Output the [x, y] coordinate of the center of the cell containing the given text.  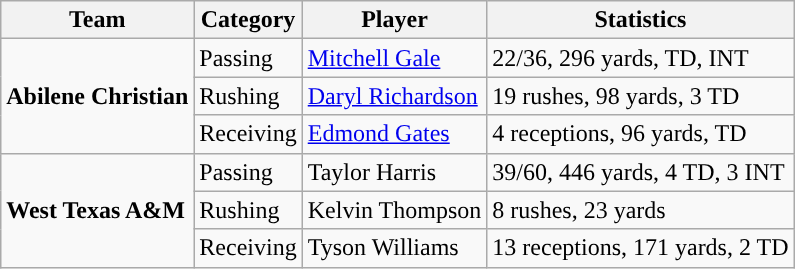
Abilene Christian [98, 96]
39/60, 446 yards, 4 TD, 3 INT [640, 172]
19 rushes, 98 yards, 3 TD [640, 96]
Player [394, 20]
Mitchell Gale [394, 58]
West Texas A&M [98, 210]
Daryl Richardson [394, 96]
Statistics [640, 20]
Taylor Harris [394, 172]
Team [98, 20]
Tyson Williams [394, 248]
Category [248, 20]
Edmond Gates [394, 134]
22/36, 296 yards, TD, INT [640, 58]
Kelvin Thompson [394, 210]
8 rushes, 23 yards [640, 210]
4 receptions, 96 yards, TD [640, 134]
13 receptions, 171 yards, 2 TD [640, 248]
